Provide the (X, Y) coordinate of the cell's center where the given text is located.  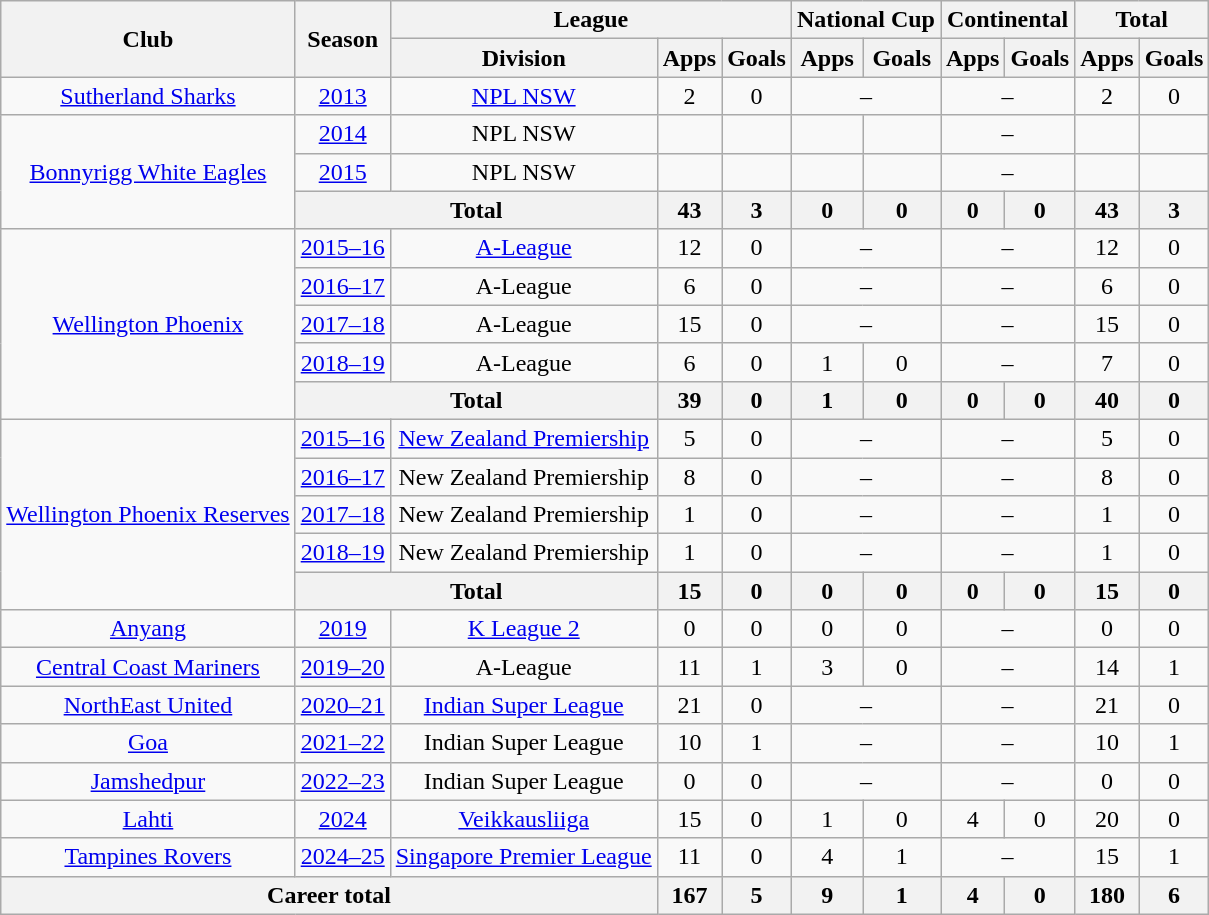
2014 (342, 134)
Bonnyrigg White Eagles (148, 172)
Singapore Premier League (524, 857)
20 (1107, 819)
14 (1107, 667)
Central Coast Mariners (148, 667)
2024 (342, 819)
180 (1107, 895)
Wellington Phoenix Reserves (148, 514)
7 (1107, 362)
2019 (342, 629)
2019–20 (342, 667)
Season (342, 39)
Career total (329, 895)
Anyang (148, 629)
39 (689, 400)
2024–25 (342, 857)
K League 2 (524, 629)
Tampines Rovers (148, 857)
2013 (342, 96)
Jamshedpur (148, 781)
2022–23 (342, 781)
Wellington Phoenix (148, 324)
Sutherland Sharks (148, 96)
Club (148, 39)
40 (1107, 400)
2020–21 (342, 705)
Division (524, 58)
League (590, 20)
167 (689, 895)
2015 (342, 172)
2021–22 (342, 743)
Continental (1007, 20)
Lahti (148, 819)
NorthEast United (148, 705)
National Cup (866, 20)
9 (827, 895)
Goa (148, 743)
Veikkausliiga (524, 819)
